Find where the given text appears and provide that cell's center as (x, y) coordinate. 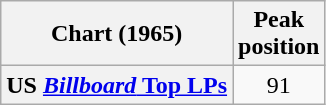
Chart (1965) (117, 34)
91 (279, 85)
Peakposition (279, 34)
US Billboard Top LPs (117, 85)
